Return [X, Y] of the center of cell containing provided text 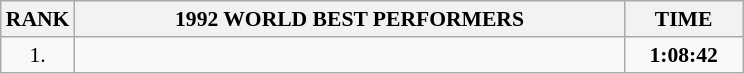
1. [38, 55]
RANK [38, 19]
1992 WORLD BEST PERFORMERS [349, 19]
TIME [684, 19]
1:08:42 [684, 55]
